Output the (x, y) coordinate of the center of the cell containing the given text.  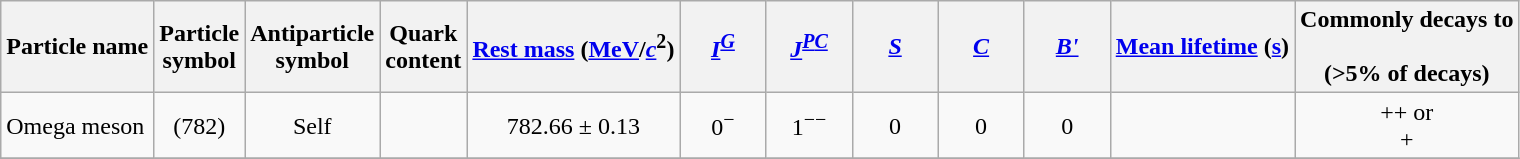
782.66 ± 0.13 (574, 126)
Mean lifetime (s) (1202, 47)
Quarkcontent (424, 47)
(782) (200, 126)
B' (1067, 47)
JPC (809, 47)
++ or+ (1407, 126)
Rest mass (MeV/c2) (574, 47)
IG (723, 47)
Self (312, 126)
Commonly decays to(>5% of decays) (1407, 47)
1−− (809, 126)
Particle symbol (200, 47)
S (895, 47)
Omega meson (78, 126)
0− (723, 126)
Antiparticle symbol (312, 47)
C (981, 47)
Particle name (78, 47)
